For the text-containing cell, return its midpoint in (x, y) coordinate format. 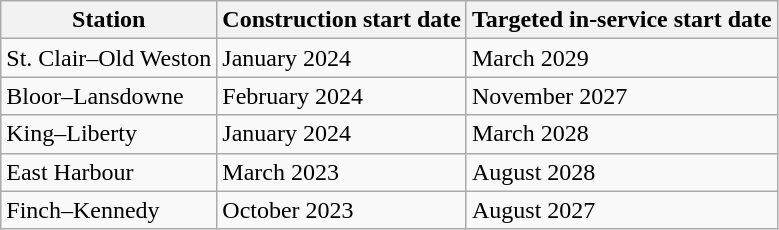
St. Clair–Old Weston (109, 58)
Targeted in-service start date (622, 20)
King–Liberty (109, 134)
February 2024 (342, 96)
March 2028 (622, 134)
Station (109, 20)
Construction start date (342, 20)
Finch–Kennedy (109, 210)
October 2023 (342, 210)
March 2023 (342, 172)
August 2028 (622, 172)
March 2029 (622, 58)
Bloor–Lansdowne (109, 96)
November 2027 (622, 96)
August 2027 (622, 210)
East Harbour (109, 172)
